From the cell containing the given text, extract its center point as (X, Y) coordinate. 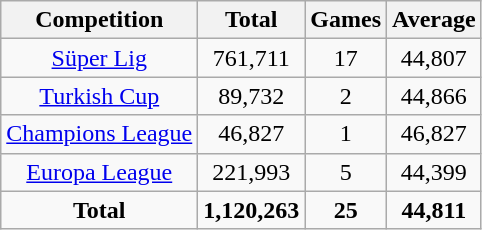
5 (346, 172)
Average (434, 20)
761,711 (252, 58)
Turkish Cup (100, 96)
44,399 (434, 172)
1,120,263 (252, 210)
Champions League (100, 134)
Competition (100, 20)
1 (346, 134)
44,811 (434, 210)
44,807 (434, 58)
2 (346, 96)
Games (346, 20)
221,993 (252, 172)
44,866 (434, 96)
Süper Lig (100, 58)
Europa League (100, 172)
89,732 (252, 96)
25 (346, 210)
17 (346, 58)
